Detect which cell encompasses the target text, then output its (X, Y) center coordinate. 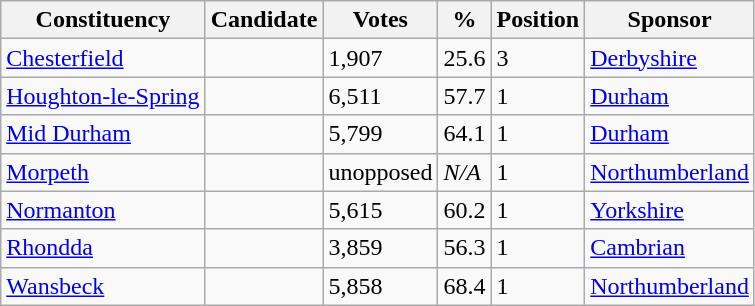
Yorkshire (670, 210)
5,858 (380, 286)
Chesterfield (103, 58)
Sponsor (670, 20)
56.3 (464, 248)
Candidate (264, 20)
Houghton-le-Spring (103, 96)
64.1 (464, 134)
Cambrian (670, 248)
Wansbeck (103, 286)
Mid Durham (103, 134)
Rhondda (103, 248)
Votes (380, 20)
1,907 (380, 58)
60.2 (464, 210)
% (464, 20)
N/A (464, 172)
Derbyshire (670, 58)
6,511 (380, 96)
57.7 (464, 96)
unopposed (380, 172)
68.4 (464, 286)
3,859 (380, 248)
Normanton (103, 210)
25.6 (464, 58)
5,799 (380, 134)
5,615 (380, 210)
Position (538, 20)
Morpeth (103, 172)
Constituency (103, 20)
3 (538, 58)
